Return [x, y] of the center of cell containing provided text 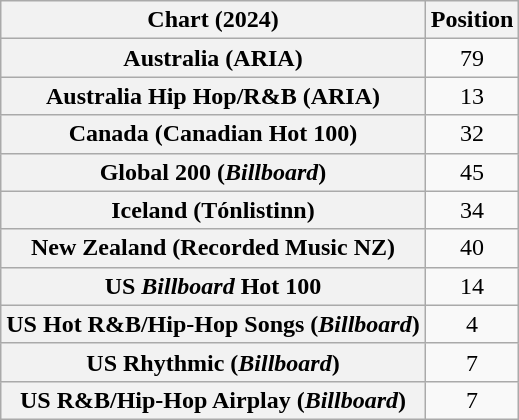
Global 200 (Billboard) [213, 172]
Iceland (Tónlistinn) [213, 210]
New Zealand (Recorded Music NZ) [213, 248]
34 [472, 210]
US R&B/Hip-Hop Airplay (Billboard) [213, 400]
40 [472, 248]
4 [472, 324]
US Billboard Hot 100 [213, 286]
13 [472, 96]
US Hot R&B/Hip-Hop Songs (Billboard) [213, 324]
Australia (ARIA) [213, 58]
Canada (Canadian Hot 100) [213, 134]
14 [472, 286]
Chart (2024) [213, 20]
45 [472, 172]
US Rhythmic (Billboard) [213, 362]
79 [472, 58]
Australia Hip Hop/R&B (ARIA) [213, 96]
32 [472, 134]
Position [472, 20]
